Provide the (X, Y) coordinate of the cell's center where the given text is located.  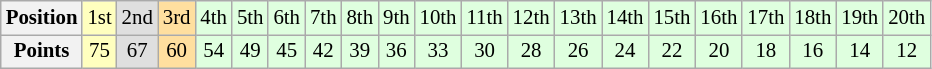
5th (250, 18)
7th (324, 18)
18th (812, 18)
18 (766, 51)
14th (626, 18)
20 (718, 51)
26 (578, 51)
6th (286, 18)
60 (177, 51)
8th (360, 18)
12th (532, 18)
3rd (177, 18)
28 (532, 51)
39 (360, 51)
9th (396, 18)
11th (484, 18)
42 (324, 51)
10th (438, 18)
Points (42, 51)
13th (578, 18)
1st (99, 18)
20th (906, 18)
75 (99, 51)
67 (138, 51)
19th (860, 18)
49 (250, 51)
4th (214, 18)
45 (286, 51)
16 (812, 51)
24 (626, 51)
Position (42, 18)
22 (672, 51)
36 (396, 51)
16th (718, 18)
14 (860, 51)
17th (766, 18)
12 (906, 51)
54 (214, 51)
33 (438, 51)
30 (484, 51)
2nd (138, 18)
15th (672, 18)
